Find where the given text appears and provide that cell's center as (X, Y) coordinate. 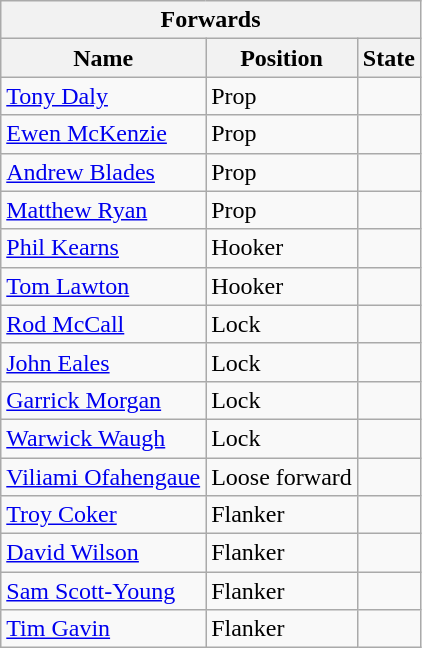
Warwick Waugh (104, 438)
Troy Coker (104, 515)
John Eales (104, 362)
Sam Scott-Young (104, 591)
Tony Daly (104, 96)
Rod McCall (104, 324)
State (388, 58)
Phil Kearns (104, 248)
Andrew Blades (104, 172)
Forwards (211, 20)
Ewen McKenzie (104, 134)
Matthew Ryan (104, 210)
David Wilson (104, 553)
Tom Lawton (104, 286)
Loose forward (282, 477)
Name (104, 58)
Garrick Morgan (104, 400)
Position (282, 58)
Tim Gavin (104, 629)
Viliami Ofahengaue (104, 477)
